For the text-containing cell, return its midpoint in (x, y) coordinate format. 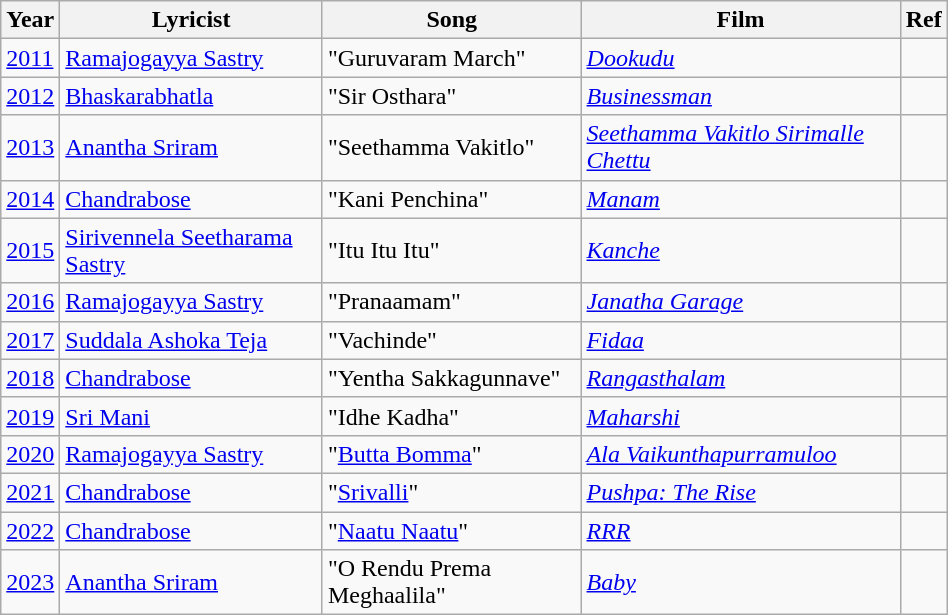
Ala Vaikunthapurramuloo (740, 454)
"Idhe Kadha" (452, 416)
Sri Mani (192, 416)
Kanche (740, 250)
RRR (740, 531)
Manam (740, 199)
"Naatu Naatu" (452, 531)
Film (740, 20)
"Vachinde" (452, 340)
Seethamma Vakitlo Sirimalle Chettu (740, 148)
Year (30, 20)
Suddala Ashoka Teja (192, 340)
"Kani Penchina" (452, 199)
"Guruvaram March" (452, 58)
Fidaa (740, 340)
"Itu Itu Itu" (452, 250)
2018 (30, 378)
2021 (30, 492)
"Sir Osthara" (452, 96)
Baby (740, 582)
Pushpa: The Rise (740, 492)
Sirivennela Seetharama Sastry (192, 250)
2023 (30, 582)
Dookudu (740, 58)
2015 (30, 250)
Businessman (740, 96)
"O Rendu Prema Meghaalila" (452, 582)
2022 (30, 531)
Song (452, 20)
2019 (30, 416)
2012 (30, 96)
Bhaskarabhatla (192, 96)
2020 (30, 454)
"Srivalli" (452, 492)
2013 (30, 148)
"Seethamma Vakitlo" (452, 148)
"Butta Bomma" (452, 454)
Janatha Garage (740, 302)
Rangasthalam (740, 378)
Ref (924, 20)
2014 (30, 199)
Maharshi (740, 416)
Lyricist (192, 20)
2017 (30, 340)
2016 (30, 302)
2011 (30, 58)
"Yentha Sakkagunnave" (452, 378)
"Pranaamam" (452, 302)
